Locate the cell with the specified text and output its (X, Y) center coordinate. 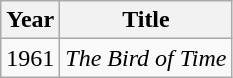
1961 (30, 58)
The Bird of Time (146, 58)
Year (30, 20)
Title (146, 20)
